Return the [X, Y] coordinate for the center point of the cell that contains the specified text.  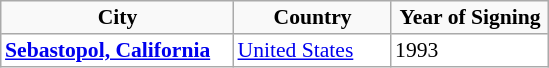
Country [313, 18]
Year of Signing [470, 18]
1993 [470, 50]
City [117, 18]
United States [313, 50]
Sebastopol, California [117, 50]
